Extract the [x, y] coordinate from the center of the cell holding the provided text.  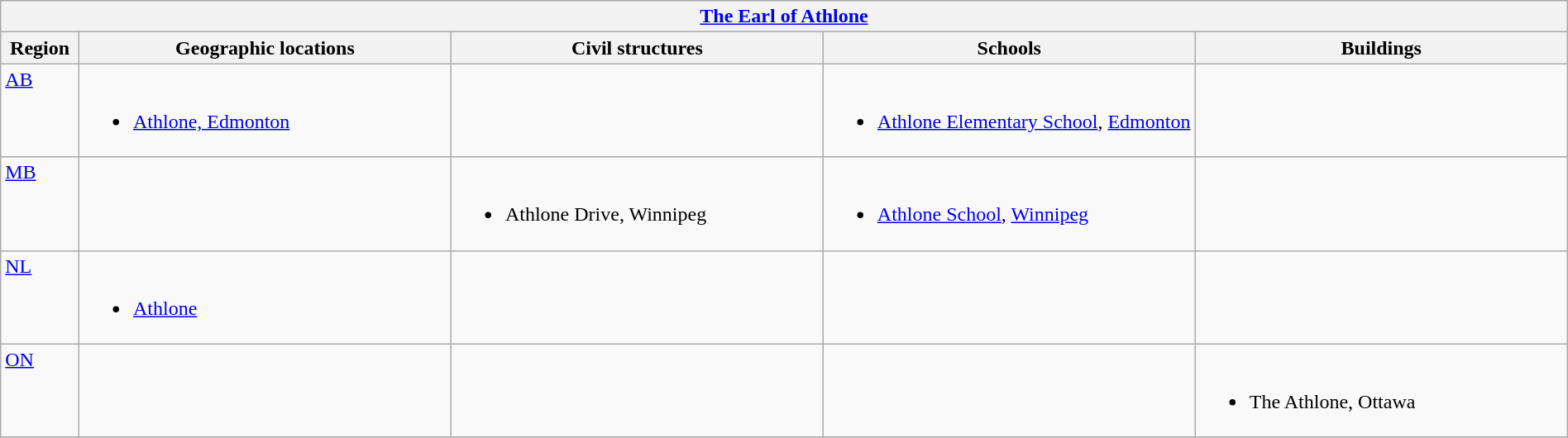
Athlone, Edmonton [265, 111]
Athlone Drive, Winnipeg [637, 203]
NL [40, 298]
Athlone Elementary School, Edmonton [1009, 111]
Geographic locations [265, 48]
Athlone [265, 298]
Buildings [1381, 48]
Region [40, 48]
ON [40, 390]
MB [40, 203]
Schools [1009, 48]
The Earl of Athlone [784, 17]
Civil structures [637, 48]
The Athlone, Ottawa [1381, 390]
AB [40, 111]
Athlone School, Winnipeg [1009, 203]
